Determine the [X, Y] coordinate at the center of the cell enclosing the given text.  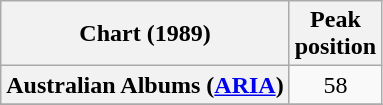
Australian Albums (ARIA) [145, 85]
58 [335, 85]
Chart (1989) [145, 34]
Peakposition [335, 34]
